Search for the cell housing the specified text and yield its (X, Y) center coordinate. 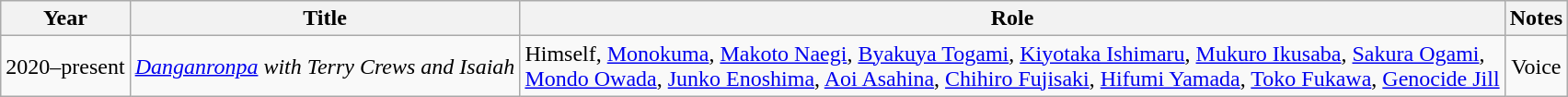
Title (325, 18)
2020–present (65, 67)
Year (65, 18)
Voice (1536, 67)
Danganronpa with Terry Crews and Isaiah (325, 67)
Notes (1536, 18)
Role (1012, 18)
